Search for the cell housing the specified text and yield its [X, Y] center coordinate. 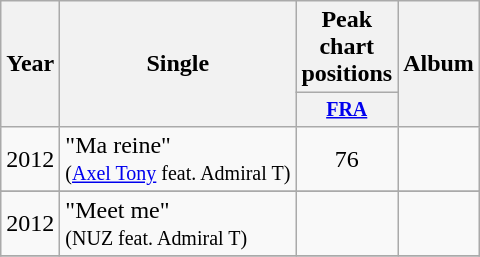
Album [439, 64]
"Meet me" (NUZ feat. Admiral T) [178, 224]
Peak chart positions [347, 47]
76 [347, 158]
Single [178, 64]
FRA [347, 110]
Year [30, 64]
"Ma reine" (Axel Tony feat. Admiral T) [178, 158]
